Return [x, y] of the center of cell containing provided text 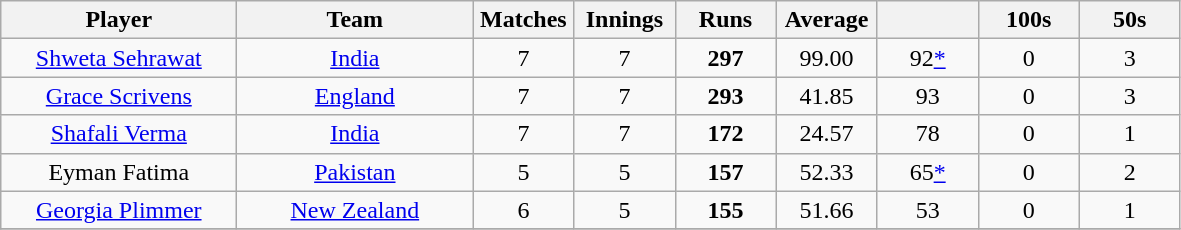
2 [1130, 172]
99.00 [826, 58]
Shweta Sehrawat [119, 58]
51.66 [826, 210]
Runs [726, 20]
93 [928, 96]
Player [119, 20]
53 [928, 210]
41.85 [826, 96]
24.57 [826, 134]
England [355, 96]
Shafali Verma [119, 134]
Innings [624, 20]
6 [524, 210]
157 [726, 172]
65* [928, 172]
New Zealand [355, 210]
52.33 [826, 172]
100s [1028, 20]
155 [726, 210]
Pakistan [355, 172]
92* [928, 58]
Team [355, 20]
Matches [524, 20]
Grace Scrivens [119, 96]
297 [726, 58]
50s [1130, 20]
Average [826, 20]
172 [726, 134]
293 [726, 96]
Georgia Plimmer [119, 210]
78 [928, 134]
Eyman Fatima [119, 172]
